Extract the (X, Y) coordinate from the center of the cell holding the provided text.  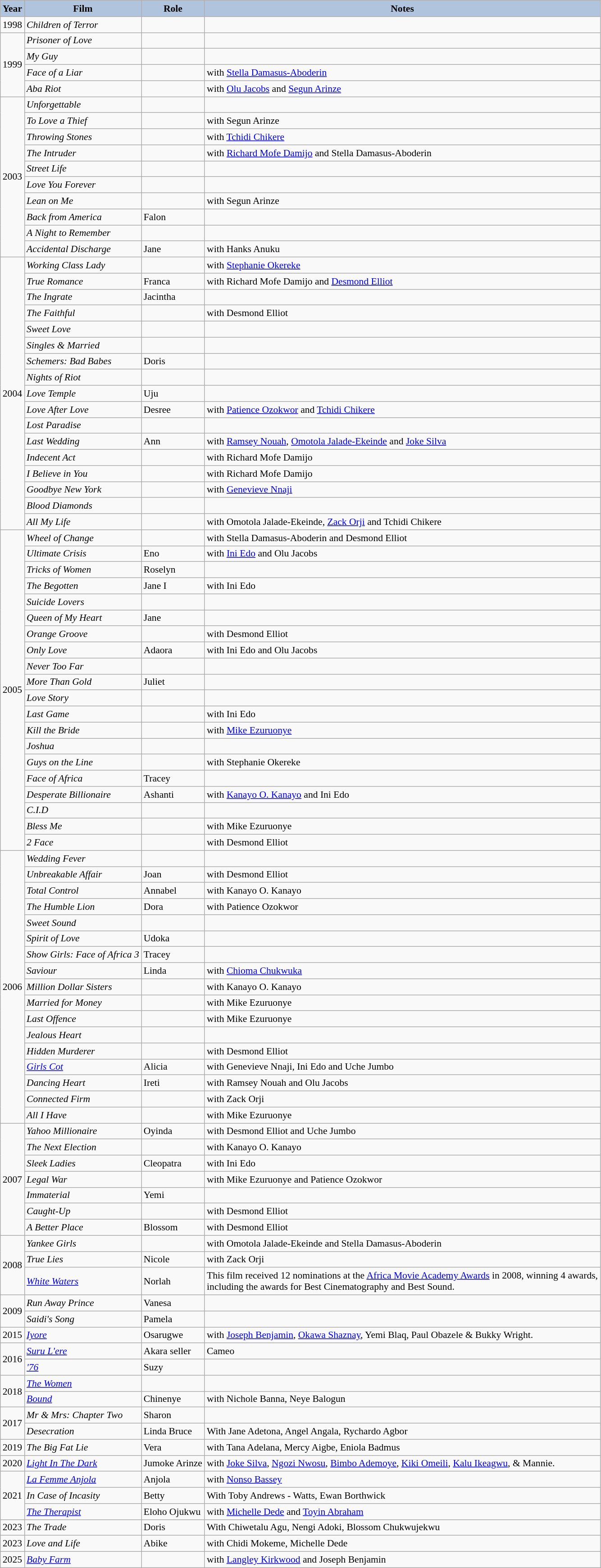
with Richard Mofe Damijo and Desmond Elliot (402, 281)
with Ramsey Nouah and Olu Jacobs (402, 1083)
Goodbye New York (83, 490)
with Ramsey Nouah, Omotola Jalade-Ekeinde and Joke Silva (402, 442)
Sleek Ladies (83, 1163)
Falon (173, 217)
Run Away Prince (83, 1303)
Never Too Far (83, 666)
Cameo (402, 1351)
Baby Farm (83, 1560)
Face of a Liar (83, 73)
Yahoo Millionaire (83, 1131)
Betty (173, 1496)
1998 (13, 25)
Wheel of Change (83, 538)
with Tana Adelana, Mercy Aigbe, Eniola Badmus (402, 1447)
Guys on the Line (83, 763)
Alicia (173, 1067)
The Next Election (83, 1148)
Eloho Ojukwu (173, 1512)
Year (13, 9)
1999 (13, 64)
Nicole (173, 1260)
With Toby Andrews - Watts, Ewan Borthwick (402, 1496)
with Langley Kirkwood and Joseph Benjamin (402, 1560)
'76 (83, 1367)
All I Have (83, 1115)
with Michelle Dede and Toyin Abraham (402, 1512)
Role (173, 9)
Vera (173, 1447)
Abike (173, 1544)
C.I.D (83, 810)
Chinenye (173, 1399)
2009 (13, 1311)
Ann (173, 442)
True Romance (83, 281)
Unforgettable (83, 105)
Legal War (83, 1179)
Jumoke Arinze (173, 1464)
with Kanayo O. Kanayo and Ini Edo (402, 795)
Yankee Girls (83, 1243)
Sweet Sound (83, 923)
with Nonso Bassey (402, 1480)
2003 (13, 177)
Queen of My Heart (83, 618)
White Waters (83, 1281)
2019 (13, 1447)
with Hanks Anuku (402, 249)
Bound (83, 1399)
Orange Groove (83, 634)
More Than Gold (83, 682)
Street Life (83, 169)
2008 (13, 1265)
2016 (13, 1360)
2015 (13, 1335)
Love Temple (83, 393)
Dora (173, 907)
Only Love (83, 650)
I Believe in You (83, 474)
With Chiwetalu Agu, Nengi Adoki, Blossom Chukwujekwu (402, 1527)
Notes (402, 9)
with Richard Mofe Damijo and Stella Damasus-Aboderin (402, 153)
Last Game (83, 714)
2021 (13, 1496)
Jacintha (173, 297)
In Case of Incasity (83, 1496)
with Mike Ezuruonye and Patience Ozokwor (402, 1179)
Desree (173, 410)
Lost Paradise (83, 425)
Total Control (83, 891)
Indecent Act (83, 458)
La Femme Anjola (83, 1480)
Tricks of Women (83, 570)
Norlah (173, 1281)
Married for Money (83, 1003)
with Stella Damasus-Aboderin (402, 73)
Blossom (173, 1228)
The Intruder (83, 153)
2 Face (83, 843)
Film (83, 9)
Love Story (83, 698)
Love and Life (83, 1544)
Suzy (173, 1367)
Vanesa (173, 1303)
Connected Firm (83, 1099)
Jane I (173, 586)
2006 (13, 987)
2020 (13, 1464)
Mr & Mrs: Chapter Two (83, 1415)
Roselyn (173, 570)
Sweet Love (83, 330)
Sharon (173, 1415)
Joan (173, 875)
The Ingrate (83, 297)
with Omotola Jalade-Ekeinde and Stella Damasus-Aboderin (402, 1243)
Bless Me (83, 827)
with Patience Ozokwor (402, 907)
2005 (13, 690)
with Genevieve Nnaji (402, 490)
with Omotola Jalade-Ekeinde, Zack Orji and Tchidi Chikere (402, 522)
Anjola (173, 1480)
With Jane Adetona, Angel Angala, Rychardo Agbor (402, 1432)
Uju (173, 393)
with Joseph Benjamin, Okawa Shaznay, Yemi Blaq, Paul Obazele & Bukky Wright. (402, 1335)
A Better Place (83, 1228)
Blood Diamonds (83, 506)
Osarugwe (173, 1335)
Light In The Dark (83, 1464)
Yemi (173, 1195)
All My Life (83, 522)
Joshua (83, 746)
with Nichole Banna, Neye Balogun (402, 1399)
Ashanti (173, 795)
Last Offence (83, 1019)
Last Wedding (83, 442)
Working Class Lady (83, 265)
Desecration (83, 1432)
Jealous Heart (83, 1035)
Love After Love (83, 410)
2025 (13, 1560)
Saidi's Song (83, 1319)
with Joke Silva, Ngozi Nwosu, Bimbo Ademoye, Kiki Omeili, Kalu Ikeagwu, & Mannie. (402, 1464)
Saviour (83, 971)
with Patience Ozokwor and Tchidi Chikere (402, 410)
Linda Bruce (173, 1432)
Million Dollar Sisters (83, 987)
Juliet (173, 682)
Pamela (173, 1319)
Adaora (173, 650)
Love You Forever (83, 185)
with Olu Jacobs and Segun Arinze (402, 89)
The Women (83, 1383)
Annabel (173, 891)
Children of Terror (83, 25)
Desperate Billionaire (83, 795)
True Lies (83, 1260)
with Genevieve Nnaji, Ini Edo and Uche Jumbo (402, 1067)
with Desmond Elliot and Uche Jumbo (402, 1131)
Hidden Murderer (83, 1051)
2004 (13, 393)
The Therapist (83, 1512)
The Trade (83, 1527)
2017 (13, 1423)
Ultimate Crisis (83, 554)
Prisoner of Love (83, 41)
Show Girls: Face of Africa 3 (83, 955)
A Night to Remember (83, 233)
The Big Fat Lie (83, 1447)
Spirit of Love (83, 939)
Franca (173, 281)
Cleopatra (173, 1163)
Accidental Discharge (83, 249)
Nights of Riot (83, 378)
with Tchidi Chikere (402, 137)
Eno (173, 554)
2018 (13, 1391)
To Love a Thief (83, 121)
Unbreakable Affair (83, 875)
Akara seller (173, 1351)
Throwing Stones (83, 137)
The Begotten (83, 586)
Oyinda (173, 1131)
Face of Africa (83, 778)
Linda (173, 971)
Singles & Married (83, 345)
Wedding Fever (83, 859)
Lean on Me (83, 201)
My Guy (83, 57)
Suicide Lovers (83, 602)
Udoka (173, 939)
Girls Cot (83, 1067)
Schemers: Bad Babes (83, 361)
with Chioma Chukwuka (402, 971)
Dancing Heart (83, 1083)
The Faithful (83, 313)
Kill the Bride (83, 730)
Iyore (83, 1335)
Caught-Up (83, 1211)
Suru L'ere (83, 1351)
with Stella Damasus-Aboderin and Desmond Elliot (402, 538)
Back from America (83, 217)
Ireti (173, 1083)
2007 (13, 1179)
Immaterial (83, 1195)
with Chidi Mokeme, Michelle Dede (402, 1544)
Aba Riot (83, 89)
The Humble Lion (83, 907)
